Return [x, y] of the center of cell containing provided text 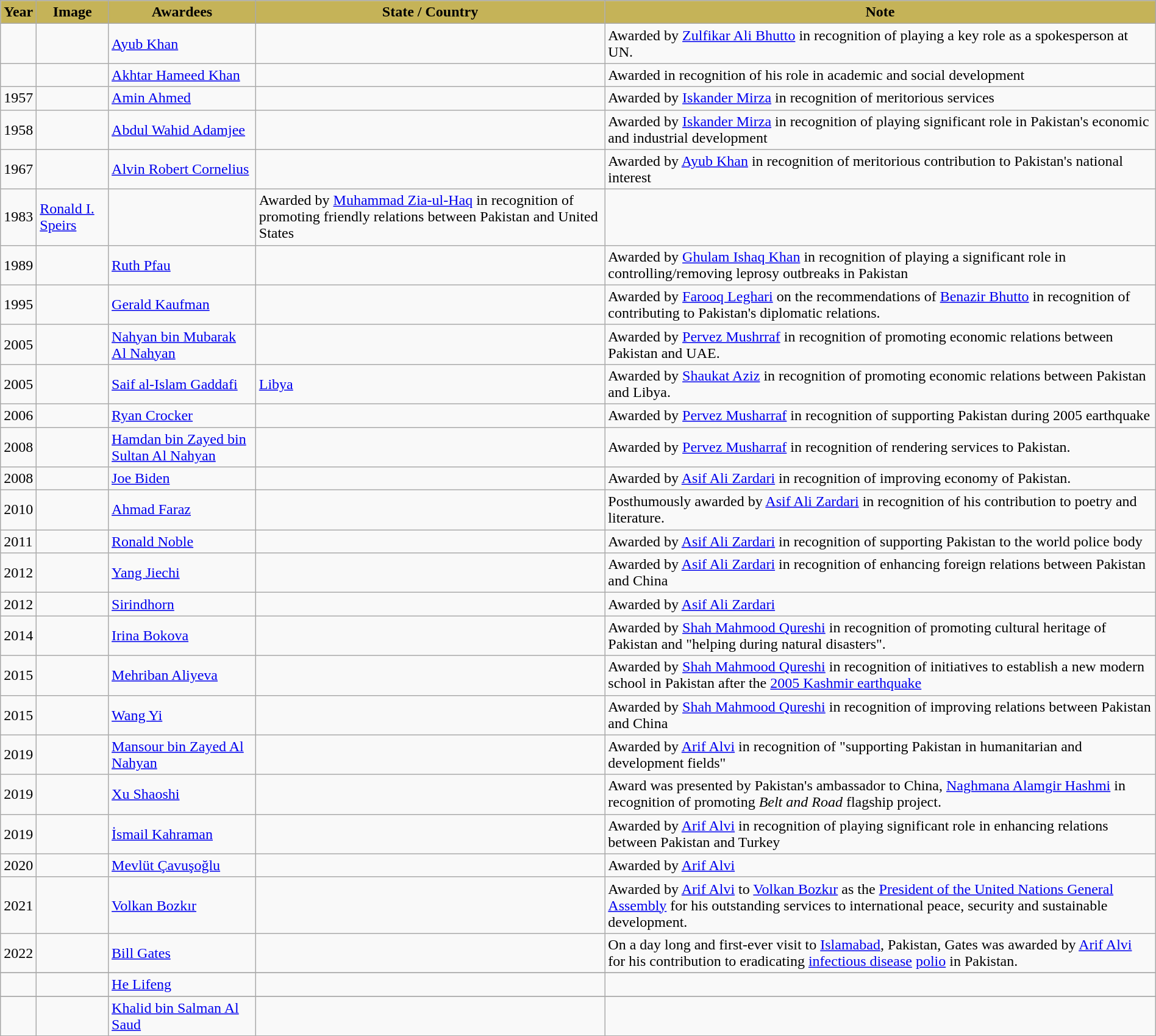
1983 [18, 217]
Awarded in recognition of his role in academic and social development [880, 75]
Awarded by Zulfikar Ali Bhutto in recognition of playing a key role as a spokesperson at UN. [880, 44]
Akhtar Hameed Khan [182, 75]
Alvin Robert Cornelius [182, 170]
Awarded by Arif Alvi in recognition of playing significant role in enhancing relations between Pakistan and Turkey [880, 834]
Awarded by Asif Ali Zardari in recognition of improving economy of Pakistan. [880, 479]
Posthumously awarded by Asif Ali Zardari in recognition of his contribution to poetry and literature. [880, 510]
2011 [18, 541]
Ahmad Faraz [182, 510]
1989 [18, 265]
Awarded by Iskander Mirza in recognition of meritorious services [880, 98]
He Lifeng [182, 984]
Ronald Noble [182, 541]
2022 [18, 952]
Awarded by Pervez Mushrraf in recognition of promoting economic relations between Pakistan and UAE. [880, 344]
Khalid bin Salman Al Saud [182, 1016]
Irina Bokova [182, 635]
1967 [18, 170]
2014 [18, 635]
Awarded by Asif Ali Zardari in recognition of enhancing foreign relations between Pakistan and China [880, 573]
Awarded by Arif Alvi [880, 865]
1995 [18, 305]
Nahyan bin Mubarak Al Nahyan [182, 344]
Awarded by Iskander Mirza in recognition of playing significant role in Pakistan's economic and industrial development [880, 129]
1957 [18, 98]
Hamdan bin Zayed bin Sultan Al Nahyan [182, 446]
Awarded by Farooq Leghari on the recommendations of Benazir Bhutto in recognition of contributing to Pakistan's diplomatic relations. [880, 305]
Awarded by Muhammad Zia-ul-Haq in recognition of promoting friendly relations between Pakistan and United States [430, 217]
Xu Shaoshi [182, 794]
Awarded by Pervez Musharraf in recognition of supporting Pakistan during 2005 earthquake [880, 415]
Ayub Khan [182, 44]
Awarded by Arif Alvi in recognition of "supporting Pakistan in humanitarian and development fields" [880, 755]
Awarded by Asif Ali Zardari [880, 604]
Year [18, 12]
Amin Ahmed [182, 98]
Awarded by Shah Mahmood Qureshi in recognition of promoting cultural heritage of Pakistan and "helping during natural disasters". [880, 635]
Mevlüt Çavuşoğlu [182, 865]
Awarded by Shaukat Aziz in recognition of promoting economic relations between Pakistan and Libya. [880, 384]
Awarded by Asif Ali Zardari in recognition of supporting Pakistan to the world police body [880, 541]
2021 [18, 905]
Abdul Wahid Adamjee [182, 129]
Ryan Crocker [182, 415]
2020 [18, 865]
İsmail Kahraman [182, 834]
Joe Biden [182, 479]
1958 [18, 129]
Volkan Bozkır [182, 905]
Award was presented by Pakistan's ambassador to China, Naghmana Alamgir Hashmi in recognition of promoting Belt and Road flagship project. [880, 794]
Image [73, 12]
Saif al-Islam Gaddafi [182, 384]
Mehriban Aliyeva [182, 676]
State / Country [430, 12]
Awarded by Pervez Musharraf in recognition of rendering services to Pakistan. [880, 446]
Ronald I. Speirs [73, 217]
Awarded by Shah Mahmood Qureshi in recognition of improving relations between Pakistan and China [880, 715]
Awarded by Ayub Khan in recognition of meritorious contribution to Pakistan's national interest [880, 170]
Gerald Kaufman [182, 305]
Wang Yi [182, 715]
Awarded by Ghulam Ishaq Khan in recognition of playing a significant role in controlling/removing leprosy outbreaks in Pakistan [880, 265]
Ruth Pfau [182, 265]
Sirindhorn [182, 604]
Awardees [182, 12]
Mansour bin Zayed Al Nahyan [182, 755]
Libya [430, 384]
2006 [18, 415]
2010 [18, 510]
Awarded by Shah Mahmood Qureshi in recognition of initiatives to establish a new modern school in Pakistan after the 2005 Kashmir earthquake [880, 676]
Bill Gates [182, 952]
Note [880, 12]
Yang Jiechi [182, 573]
